Pinpoint the cell where the given text exists, returning its [X, Y] midpoint coordinate. 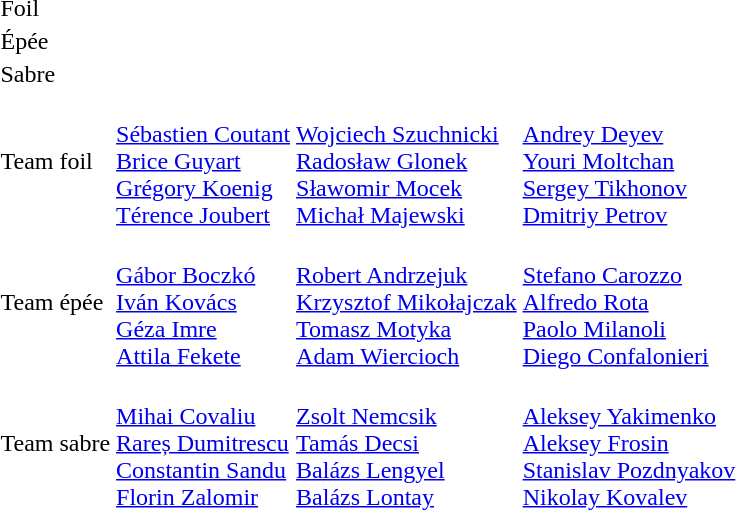
Gábor BoczkóIván KovácsGéza ImreAttila Fekete [204, 302]
Robert AndrzejukKrzysztof MikołajczakTomasz MotykaAdam Wiercioch [407, 302]
Wojciech SzuchnickiRadosław GlonekSławomir MocekMichał Majewski [407, 161]
Sébastien CoutantBrice GuyartGrégory KoenigTérence Joubert [204, 161]
